Detect which cell encompasses the target text, then output its (x, y) center coordinate. 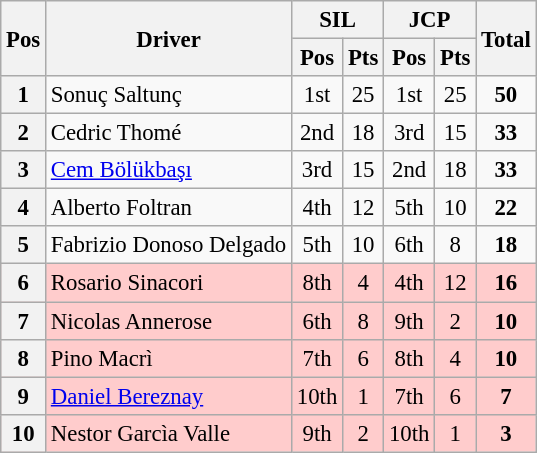
9 (24, 396)
Cem Bölükbaşı (169, 170)
Driver (169, 38)
Nestor Garcìa Valle (169, 433)
Pino Macrì (169, 358)
Rosario Sinacori (169, 283)
50 (506, 95)
Sonuç Saltunç (169, 95)
Alberto Foltran (169, 208)
Fabrizio Donoso Delgado (169, 245)
JCP (430, 20)
SIL (337, 20)
Cedric Thomé (169, 133)
22 (506, 208)
Daniel Bereznay (169, 396)
Nicolas Annerose (169, 321)
5 (24, 245)
Total (506, 38)
16 (506, 283)
